Locate the cell with the specified text and output its [X, Y] center coordinate. 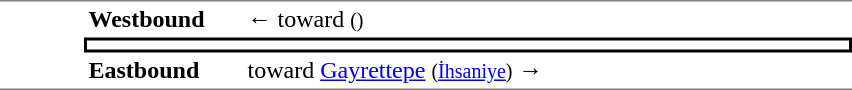
← toward () [548, 19]
Eastbound [164, 71]
Westbound [164, 19]
toward Gayrettepe (İhsaniye) → [548, 71]
